From the cell containing the given text, extract its center point as (X, Y) coordinate. 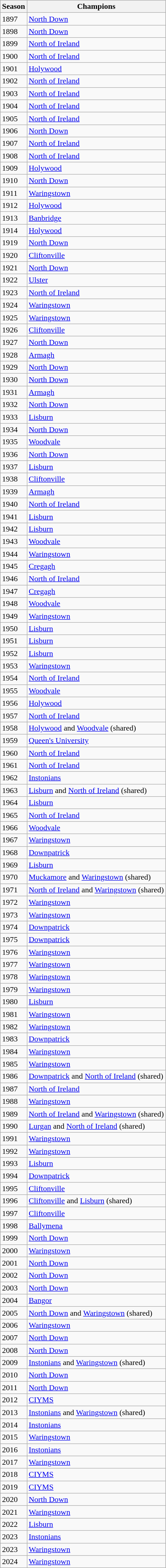
Cliftonville and Lisburn (shared) (96, 1201)
1911 (14, 193)
1935 (14, 442)
1928 (14, 355)
Bangor (96, 1300)
1951 (14, 641)
1940 (14, 504)
1936 (14, 454)
1980 (14, 1002)
1955 (14, 691)
1958 (14, 728)
1987 (14, 1089)
1961 (14, 766)
1909 (14, 168)
Ballymena (96, 1226)
1959 (14, 740)
1977 (14, 965)
2016 (14, 1450)
1975 (14, 939)
1943 (14, 541)
2021 (14, 1512)
Muckamore and Waringstown (shared) (96, 877)
1899 (14, 44)
1910 (14, 181)
1965 (14, 815)
1898 (14, 31)
1942 (14, 529)
2018 (14, 1475)
1946 (14, 579)
1978 (14, 977)
1989 (14, 1114)
1983 (14, 1039)
2003 (14, 1288)
1907 (14, 143)
1932 (14, 405)
1968 (14, 852)
1973 (14, 915)
2001 (14, 1263)
1933 (14, 417)
1982 (14, 1027)
1903 (14, 93)
2013 (14, 1412)
1926 (14, 330)
Holywood and Woodvale (shared) (96, 728)
1971 (14, 890)
2000 (14, 1251)
1969 (14, 865)
2008 (14, 1350)
1927 (14, 342)
1999 (14, 1238)
1922 (14, 280)
1994 (14, 1176)
1924 (14, 305)
1948 (14, 604)
Downpatrick and North of Ireland (shared) (96, 1076)
2022 (14, 1524)
1902 (14, 81)
1949 (14, 616)
1962 (14, 778)
1939 (14, 492)
1908 (14, 156)
2011 (14, 1388)
1957 (14, 716)
1984 (14, 1052)
1970 (14, 877)
1954 (14, 678)
1923 (14, 293)
1964 (14, 803)
2019 (14, 1487)
1979 (14, 989)
Lurgan and North of Ireland (shared) (96, 1126)
1950 (14, 629)
1991 (14, 1138)
1920 (14, 255)
1897 (14, 19)
1901 (14, 69)
Lisburn and North of Ireland (shared) (96, 790)
Banbridge (96, 218)
Champions (96, 7)
2024 (14, 1562)
1947 (14, 591)
2007 (14, 1338)
1981 (14, 1014)
1988 (14, 1101)
2002 (14, 1275)
1952 (14, 653)
1972 (14, 902)
2015 (14, 1437)
2014 (14, 1425)
1967 (14, 840)
2020 (14, 1499)
1912 (14, 206)
1938 (14, 479)
1995 (14, 1189)
2012 (14, 1400)
1934 (14, 430)
1956 (14, 703)
1941 (14, 516)
1986 (14, 1076)
1914 (14, 230)
1985 (14, 1064)
1906 (14, 131)
1929 (14, 367)
1945 (14, 566)
1992 (14, 1151)
1937 (14, 467)
1997 (14, 1213)
2017 (14, 1462)
1953 (14, 666)
2005 (14, 1313)
2009 (14, 1363)
1913 (14, 218)
1990 (14, 1126)
1993 (14, 1164)
2010 (14, 1375)
1976 (14, 952)
1921 (14, 268)
1925 (14, 317)
1930 (14, 380)
1974 (14, 927)
1998 (14, 1226)
2006 (14, 1325)
North Down and Waringstown (shared) (96, 1313)
1996 (14, 1201)
1905 (14, 118)
1960 (14, 753)
1931 (14, 392)
Queen's University (96, 740)
Season (14, 7)
1900 (14, 56)
1963 (14, 790)
2004 (14, 1300)
1919 (14, 243)
1904 (14, 106)
1966 (14, 828)
Ulster (96, 280)
1944 (14, 554)
